Pinpoint the cell where the given text exists, returning its (x, y) midpoint coordinate. 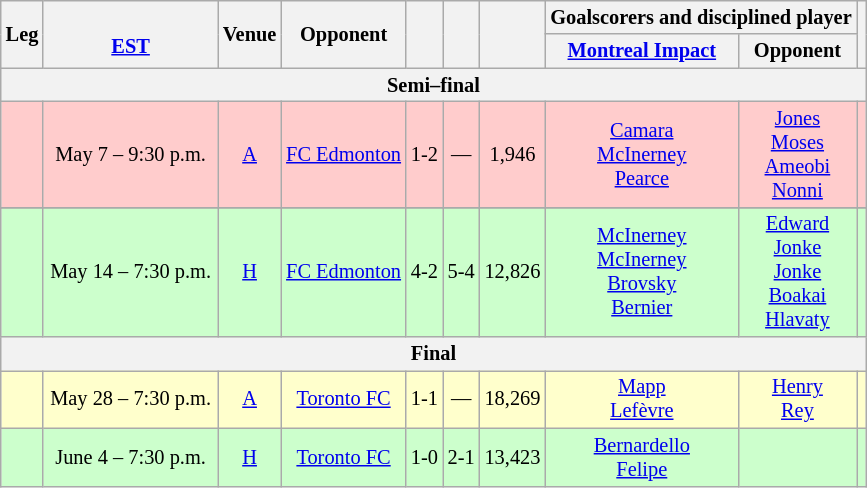
Final (434, 354)
June 4 – 7:30 p.m. (130, 457)
Edward Jonke Jonke Boakai Hlavaty (797, 272)
Bernardello Felipe (642, 457)
May 28 – 7:30 p.m. (130, 399)
McInerney McInerney Brovsky Bernier (642, 272)
Semi–final (434, 85)
May 7 – 9:30 p.m. (130, 154)
May 14 – 7:30 p.m. (130, 272)
Goalscorers and disciplined player (700, 17)
5-4 (462, 272)
1-0 (424, 457)
Jones Moses Ameobi Nonni (797, 154)
13,423 (513, 457)
Venue (250, 34)
Henry Rey (797, 399)
1-2 (424, 154)
1,946 (513, 154)
12,826 (513, 272)
Mapp Lefèvre (642, 399)
Camara McInerney Pearce (642, 154)
4-2 (424, 272)
Montreal Impact (642, 51)
18,269 (513, 399)
1-1 (424, 399)
EST (130, 34)
Leg (22, 34)
2-1 (462, 457)
